Detect which cell encompasses the target text, then output its (X, Y) center coordinate. 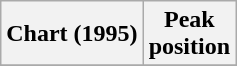
Chart (1995) (72, 34)
Peakposition (189, 34)
